Extract the [x, y] coordinate from the center of the cell holding the provided text.  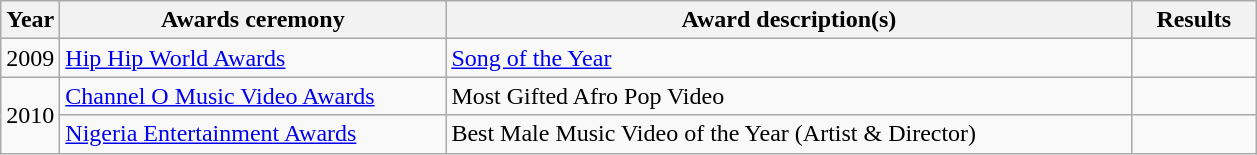
Best Male Music Video of the Year (Artist & Director) [789, 134]
Most Gifted Afro Pop Video [789, 96]
2010 [30, 115]
2009 [30, 58]
Song of the Year [789, 58]
Year [30, 20]
Nigeria Entertainment Awards [253, 134]
Awards ceremony [253, 20]
Results [1194, 20]
Channel O Music Video Awards [253, 96]
Award description(s) [789, 20]
Hip Hip World Awards [253, 58]
